Detect which cell encompasses the target text, then output its (x, y) center coordinate. 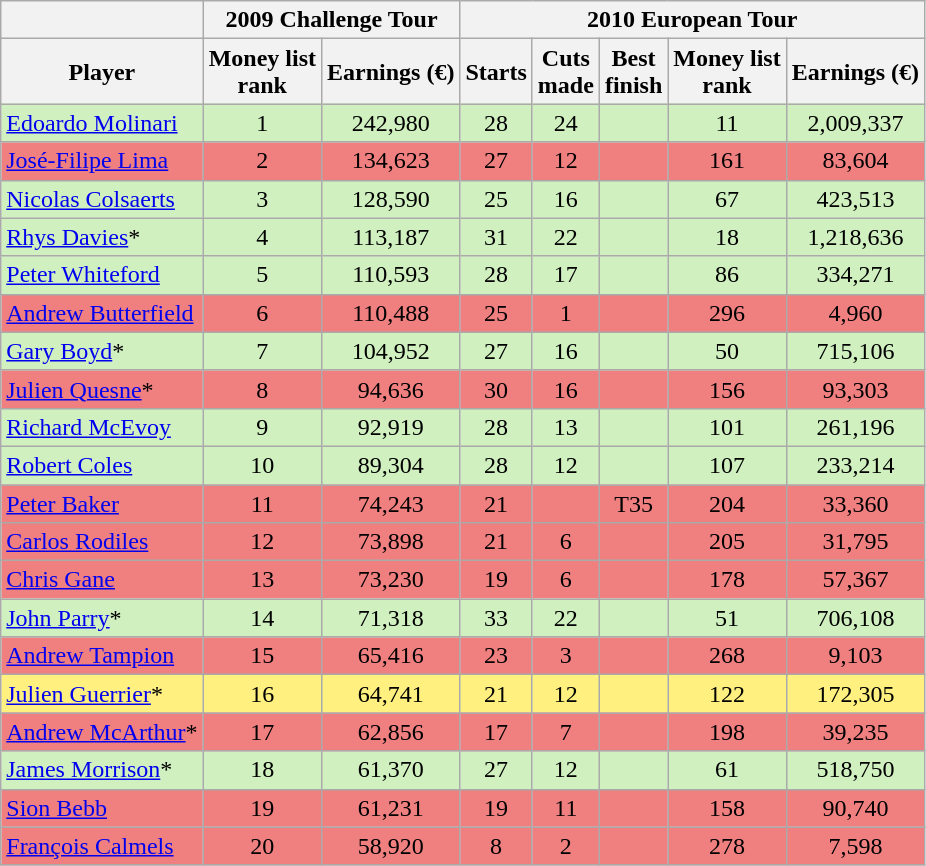
113,187 (390, 237)
86 (727, 275)
39,235 (855, 732)
24 (566, 123)
198 (727, 732)
50 (727, 351)
156 (727, 389)
30 (496, 389)
Starts (496, 72)
23 (496, 656)
62,856 (390, 732)
93,303 (855, 389)
242,980 (390, 123)
7,598 (855, 846)
James Morrison* (102, 770)
10 (262, 465)
Andrew McArthur* (102, 732)
65,416 (390, 656)
John Parry* (102, 618)
261,196 (855, 427)
74,243 (390, 503)
5 (262, 275)
73,898 (390, 542)
204 (727, 503)
4,960 (855, 313)
Julien Quesne* (102, 389)
33,360 (855, 503)
José-Filipe Lima (102, 161)
9,103 (855, 656)
T35 (633, 503)
83,604 (855, 161)
64,741 (390, 694)
205 (727, 542)
715,106 (855, 351)
9 (262, 427)
94,636 (390, 389)
Julien Guerrier* (102, 694)
296 (727, 313)
Rhys Davies* (102, 237)
104,952 (390, 351)
58,920 (390, 846)
31 (496, 237)
57,367 (855, 580)
31,795 (855, 542)
15 (262, 656)
1,218,636 (855, 237)
61 (727, 770)
Gary Boyd* (102, 351)
Peter Baker (102, 503)
89,304 (390, 465)
178 (727, 580)
Sion Bebb (102, 808)
20 (262, 846)
2009 Challenge Tour (332, 20)
101 (727, 427)
Nicolas Colsaerts (102, 199)
14 (262, 618)
73,230 (390, 580)
67 (727, 199)
Bestfinish (633, 72)
Chris Gane (102, 580)
2010 European Tour (692, 20)
518,750 (855, 770)
158 (727, 808)
61,370 (390, 770)
Andrew Tampion (102, 656)
172,305 (855, 694)
2,009,337 (855, 123)
Cutsmade (566, 72)
423,513 (855, 199)
92,919 (390, 427)
François Calmels (102, 846)
233,214 (855, 465)
33 (496, 618)
134,623 (390, 161)
Peter Whiteford (102, 275)
71,318 (390, 618)
Edoardo Molinari (102, 123)
Player (102, 72)
706,108 (855, 618)
110,488 (390, 313)
4 (262, 237)
128,590 (390, 199)
110,593 (390, 275)
61,231 (390, 808)
107 (727, 465)
278 (727, 846)
122 (727, 694)
161 (727, 161)
268 (727, 656)
Robert Coles (102, 465)
90,740 (855, 808)
334,271 (855, 275)
Carlos Rodiles (102, 542)
Andrew Butterfield (102, 313)
51 (727, 618)
Richard McEvoy (102, 427)
